Capture the cell that displays the provided text and extract its [X, Y] central coordinate. 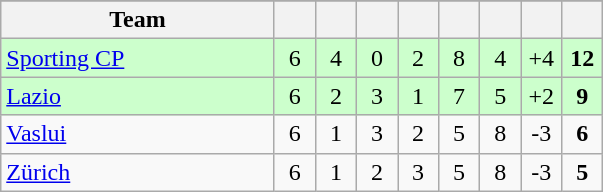
+2 [542, 96]
+4 [542, 58]
Sporting CP [138, 58]
12 [582, 58]
Vaslui [138, 134]
Zürich [138, 172]
Team [138, 20]
0 [376, 58]
9 [582, 96]
Lazio [138, 96]
7 [460, 96]
